Identify which cell holds the provided text, then report its (x, y) central coordinate. 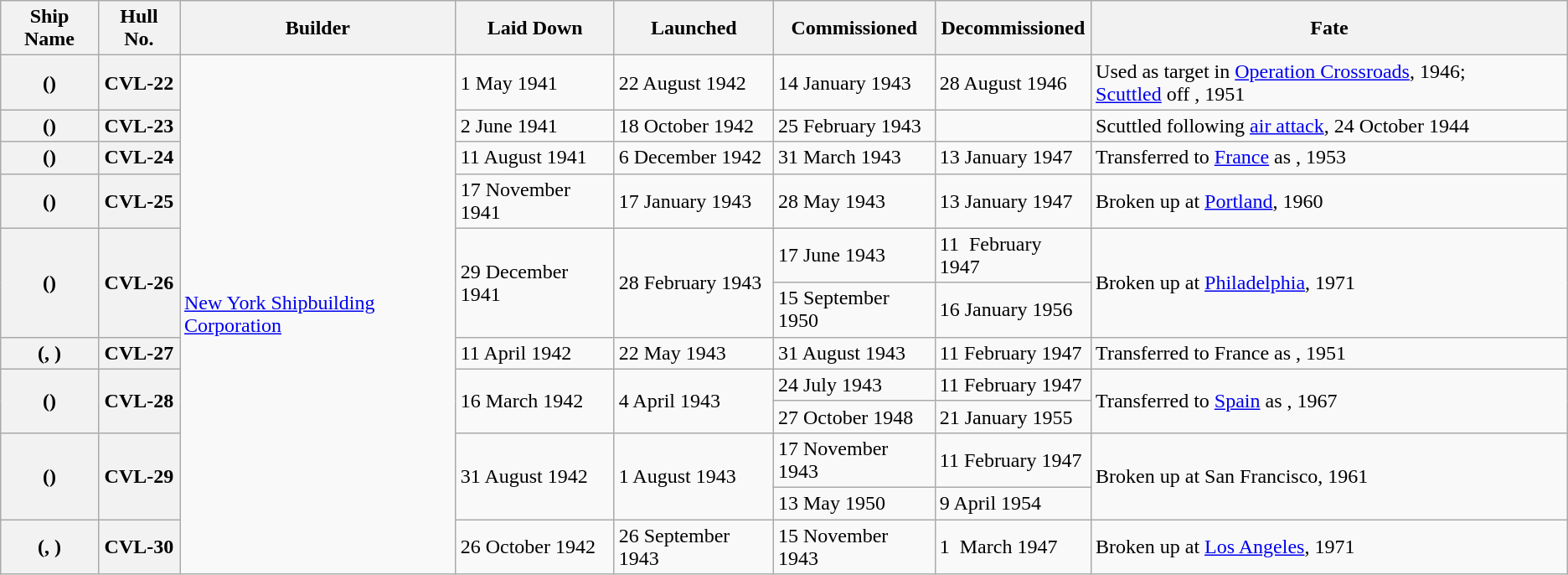
27 October 1948 (854, 417)
29 December 1941 (534, 282)
CVL-26 (139, 282)
22 May 1943 (694, 353)
CVL-30 (139, 547)
CVL-29 (139, 476)
CVL-28 (139, 401)
4 April 1943 (694, 401)
14 January 1943 (854, 82)
Fate (1330, 28)
22 August 1942 (694, 82)
2 June 1941 (534, 126)
Broken up at San Francisco, 1961 (1330, 476)
Transferred to France as , 1951 (1330, 353)
CVL-27 (139, 353)
Laid Down (534, 28)
11 August 1941 (534, 158)
17 January 1943 (694, 201)
15 November 1943 (854, 547)
CVL-25 (139, 201)
Broken up at Los Angeles, 1971 (1330, 547)
24 July 1943 (854, 385)
1 March 1947 (1013, 547)
Decommissioned (1013, 28)
CVL-23 (139, 126)
31 August 1942 (534, 476)
21 January 1955 (1013, 417)
31 March 1943 (854, 158)
11 April 1942 (534, 353)
15 September 1950 (854, 310)
16 January 1956 (1013, 310)
9 April 1954 (1013, 503)
Broken up at Portland, 1960 (1330, 201)
17 November 1941 (534, 201)
26 September 1943 (694, 547)
13 May 1950 (854, 503)
26 October 1942 (534, 547)
Ship Name (50, 28)
Builder (317, 28)
Broken up at Philadelphia, 1971 (1330, 282)
17 November 1943 (854, 459)
CVL-24 (139, 158)
1 May 1941 (534, 82)
Transferred to Spain as , 1967 (1330, 401)
28 August 1946 (1013, 82)
CVL-22 (139, 82)
18 October 1942 (694, 126)
Used as target in Operation Crossroads, 1946; Scuttled off , 1951 (1330, 82)
Launched (694, 28)
6 December 1942 (694, 158)
28 February 1943 (694, 282)
25 February 1943 (854, 126)
Transferred to France as , 1953 (1330, 158)
31 August 1943 (854, 353)
16 March 1942 (534, 401)
Commissioned (854, 28)
28 May 1943 (854, 201)
Scuttled following air attack, 24 October 1944 (1330, 126)
17 June 1943 (854, 255)
Hull No. (139, 28)
New York Shipbuilding Corporation (317, 315)
1 August 1943 (694, 476)
